Provide the [X, Y] coordinate of the cell's center where the given text is located.  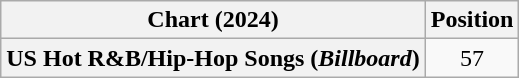
Chart (2024) [213, 20]
Position [472, 20]
US Hot R&B/Hip-Hop Songs (Billboard) [213, 58]
57 [472, 58]
